Identify which cell holds the provided text, then report its [X, Y] central coordinate. 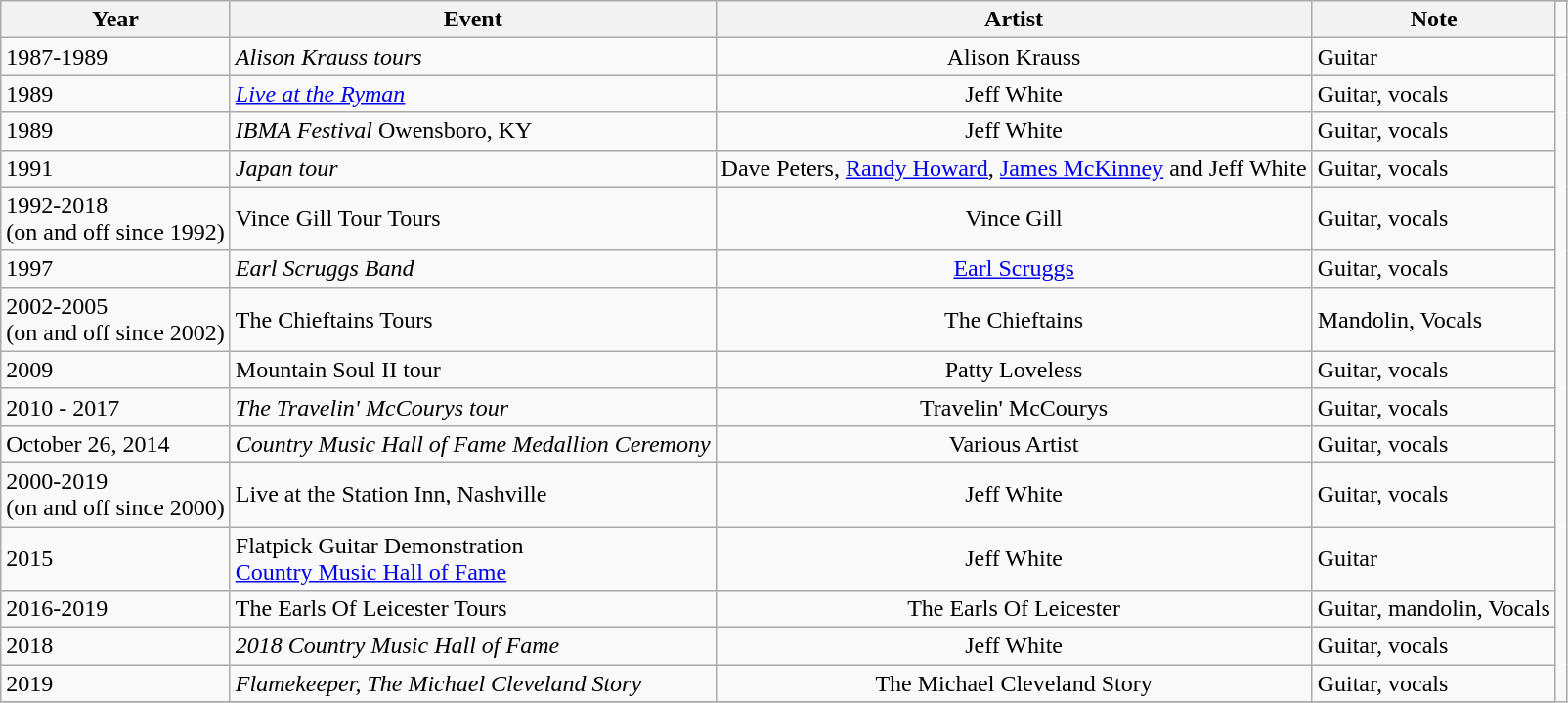
The Chieftains Tours [473, 319]
The Earls Of Leicester Tours [473, 609]
Live at the Station Inn, Nashville [473, 495]
The Chieftains [1014, 319]
Country Music Hall of Fame Medallion Ceremony [473, 444]
2018 [115, 646]
The Travelin' McCourys tour [473, 407]
Patty Loveless [1014, 370]
Alison Krauss tours [473, 57]
2010 - 2017 [115, 407]
Earl Scruggs [1014, 269]
October 26, 2014 [115, 444]
Mandolin, Vocals [1433, 319]
1992-2018 (on and off since 1992) [115, 219]
Travelin' McCourys [1014, 407]
Note [1433, 20]
2019 [115, 683]
Various Artist [1014, 444]
Vince Gill Tour Tours [473, 219]
1997 [115, 269]
Year [115, 20]
Artist [1014, 20]
Guitar, mandolin, Vocals [1433, 609]
IBMA Festival Owensboro, KY [473, 131]
Flamekeeper, The Michael Cleveland Story [473, 683]
Live at the Ryman [473, 94]
The Michael Cleveland Story [1014, 683]
The Earls Of Leicester [1014, 609]
1991 [115, 168]
Japan tour [473, 168]
Flatpick Guitar DemonstrationCountry Music Hall of Fame [473, 557]
2000-2019 (on and off since 2000) [115, 495]
2002-2005 (on and off since 2002) [115, 319]
Mountain Soul II tour [473, 370]
2015 [115, 557]
Dave Peters, Randy Howard, James McKinney and Jeff White [1014, 168]
2009 [115, 370]
1987-1989 [115, 57]
Earl Scruggs Band [473, 269]
Event [473, 20]
2018 Country Music Hall of Fame [473, 646]
Alison Krauss [1014, 57]
Vince Gill [1014, 219]
2016-2019 [115, 609]
